Detect which cell encompasses the target text, then output its [X, Y] center coordinate. 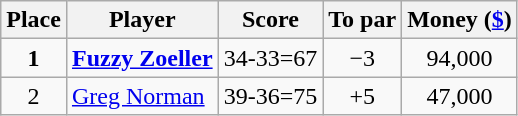
Money ($) [460, 20]
47,000 [460, 96]
34-33=67 [270, 58]
1 [34, 58]
+5 [362, 96]
Player [142, 20]
Fuzzy Zoeller [142, 58]
39-36=75 [270, 96]
−3 [362, 58]
2 [34, 96]
Place [34, 20]
Greg Norman [142, 96]
To par [362, 20]
94,000 [460, 58]
Score [270, 20]
